Search for the cell housing the specified text and yield its (X, Y) center coordinate. 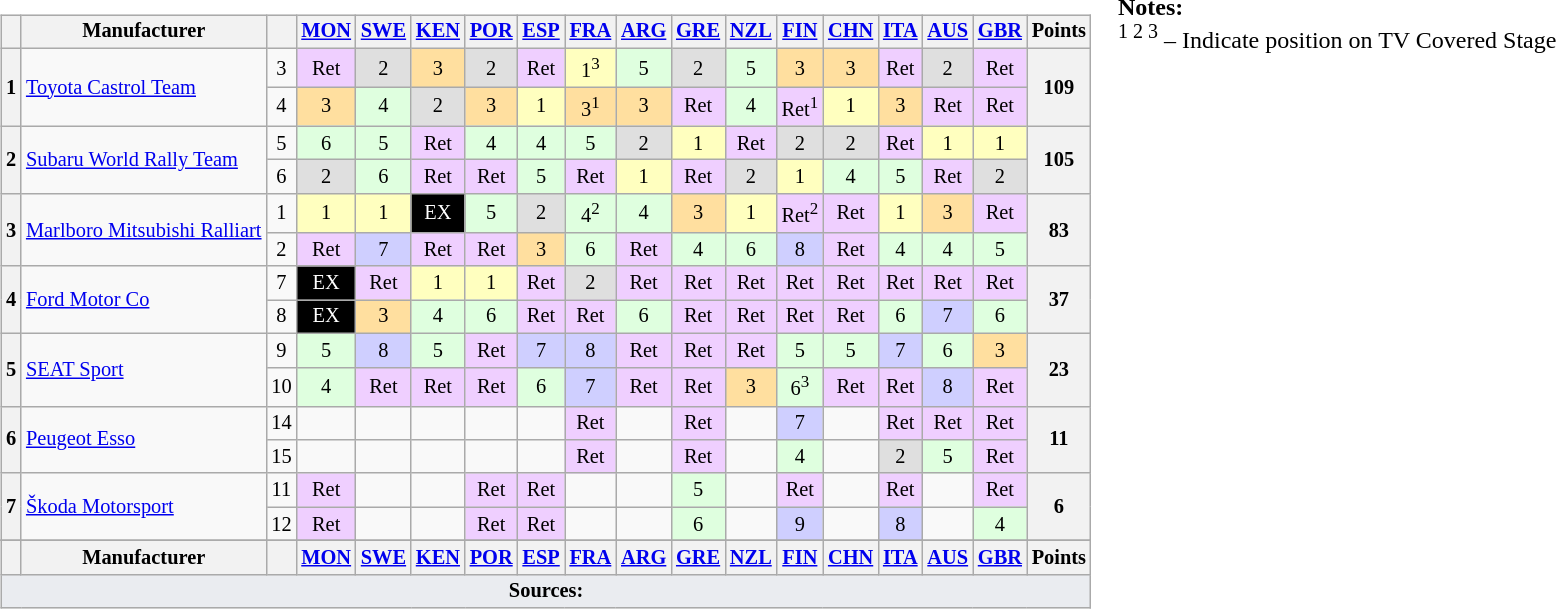
12 (281, 524)
83 (1059, 230)
105 (1059, 160)
31 (591, 106)
Subaru World Rally Team (144, 160)
Ret2 (800, 214)
Sources: (546, 591)
10 (281, 386)
Škoda Motorsport (144, 506)
63 (800, 386)
Ford Motor Co (144, 300)
Ret1 (800, 106)
109 (1059, 87)
14 (281, 423)
SEAT Sport (144, 370)
23 (1059, 370)
13 (591, 68)
Marlboro Mitsubishi Ralliart (144, 230)
Peugeot Esso (144, 440)
37 (1059, 300)
42 (591, 214)
15 (281, 457)
Toyota Castrol Team (144, 87)
